Scan for the cell matching the given text and deliver its (x, y) coordinate at center. 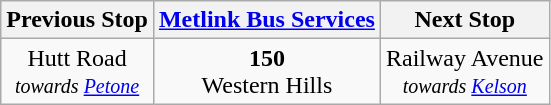
150Western Hills (266, 72)
Hutt Roadtowards Petone (78, 72)
Metlink Bus Services (266, 20)
Railway Avenuetowards Kelson (464, 72)
Previous Stop (78, 20)
Next Stop (464, 20)
